Provide the (x, y) coordinate of the cell's center where the given text is located.  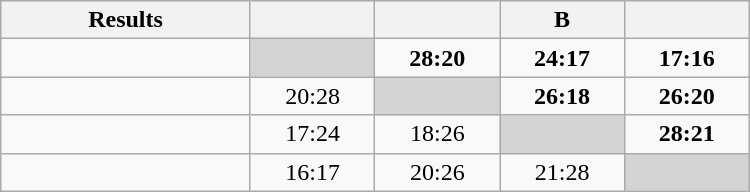
26:18 (562, 96)
17:24 (312, 134)
16:17 (312, 172)
28:20 (438, 58)
18:26 (438, 134)
Results (126, 20)
B (562, 20)
26:20 (686, 96)
20:26 (438, 172)
28:21 (686, 134)
17:16 (686, 58)
21:28 (562, 172)
24:17 (562, 58)
20:28 (312, 96)
